Identify which cell holds the provided text, then report its (X, Y) central coordinate. 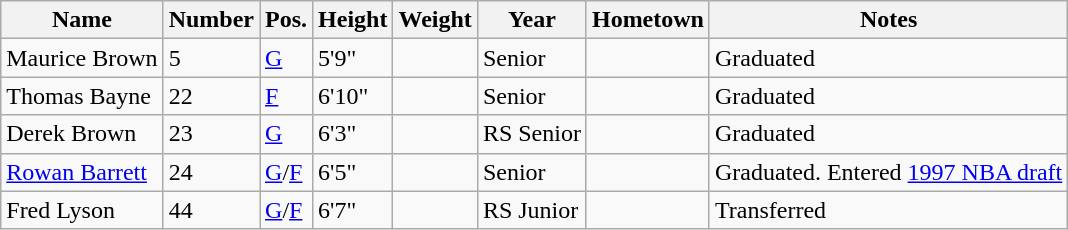
Pos. (286, 20)
Maurice Brown (82, 58)
Derek Brown (82, 134)
RS Junior (532, 210)
Thomas Bayne (82, 96)
24 (211, 172)
F (286, 96)
Transferred (888, 210)
6'10" (353, 96)
6'3" (353, 134)
5 (211, 58)
Hometown (648, 20)
Height (353, 20)
Weight (435, 20)
Number (211, 20)
Rowan Barrett (82, 172)
44 (211, 210)
22 (211, 96)
Graduated. Entered 1997 NBA draft (888, 172)
Name (82, 20)
Notes (888, 20)
23 (211, 134)
Year (532, 20)
RS Senior (532, 134)
Fred Lyson (82, 210)
6'5" (353, 172)
6'7" (353, 210)
5'9" (353, 58)
